Scan for the cell matching the given text and deliver its (x, y) coordinate at center. 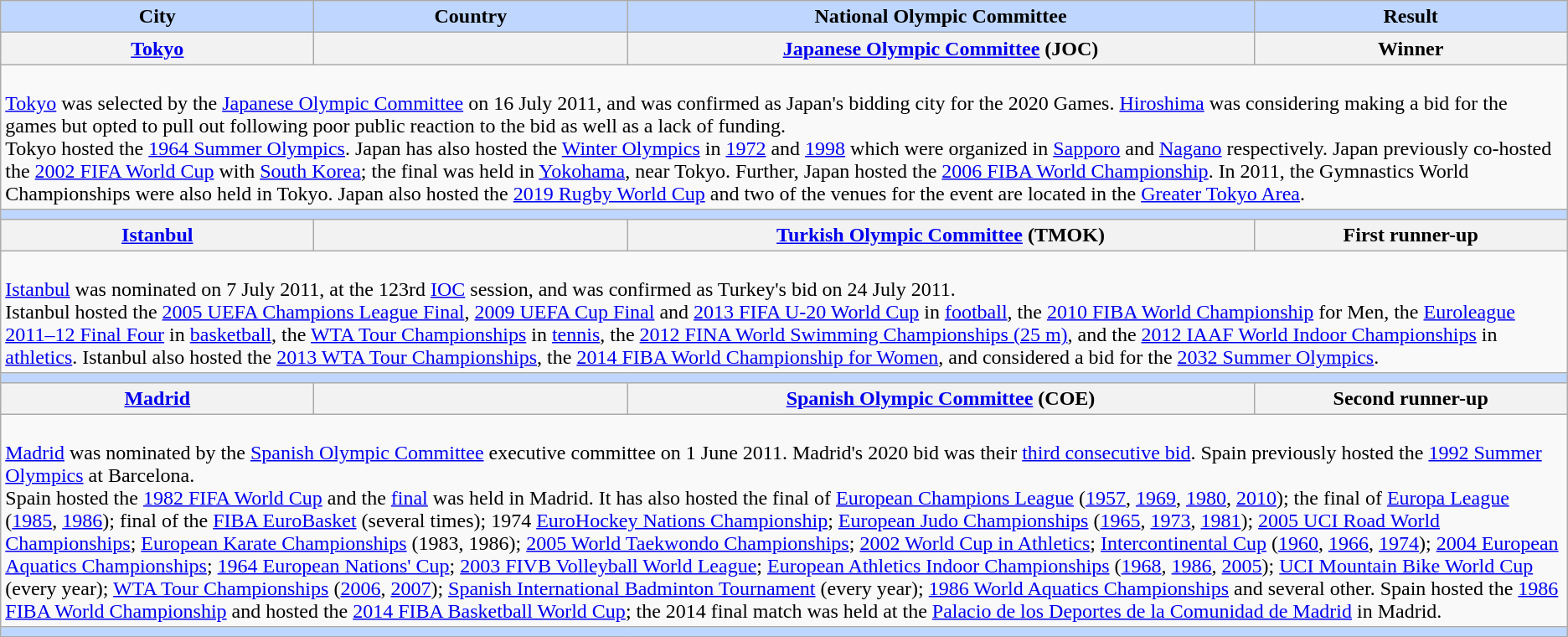
First runner-up (1411, 235)
Result (1411, 17)
Istanbul (157, 235)
Second runner-up (1411, 398)
Spanish Olympic Committee (COE) (941, 398)
Tokyo (157, 49)
Japanese Olympic Committee (JOC) (941, 49)
National Olympic Committee (941, 17)
Turkish Olympic Committee (TMOK) (941, 235)
Country (471, 17)
City (157, 17)
Winner (1411, 49)
Madrid (157, 398)
